Extract the (x, y) coordinate from the center of the cell holding the provided text.  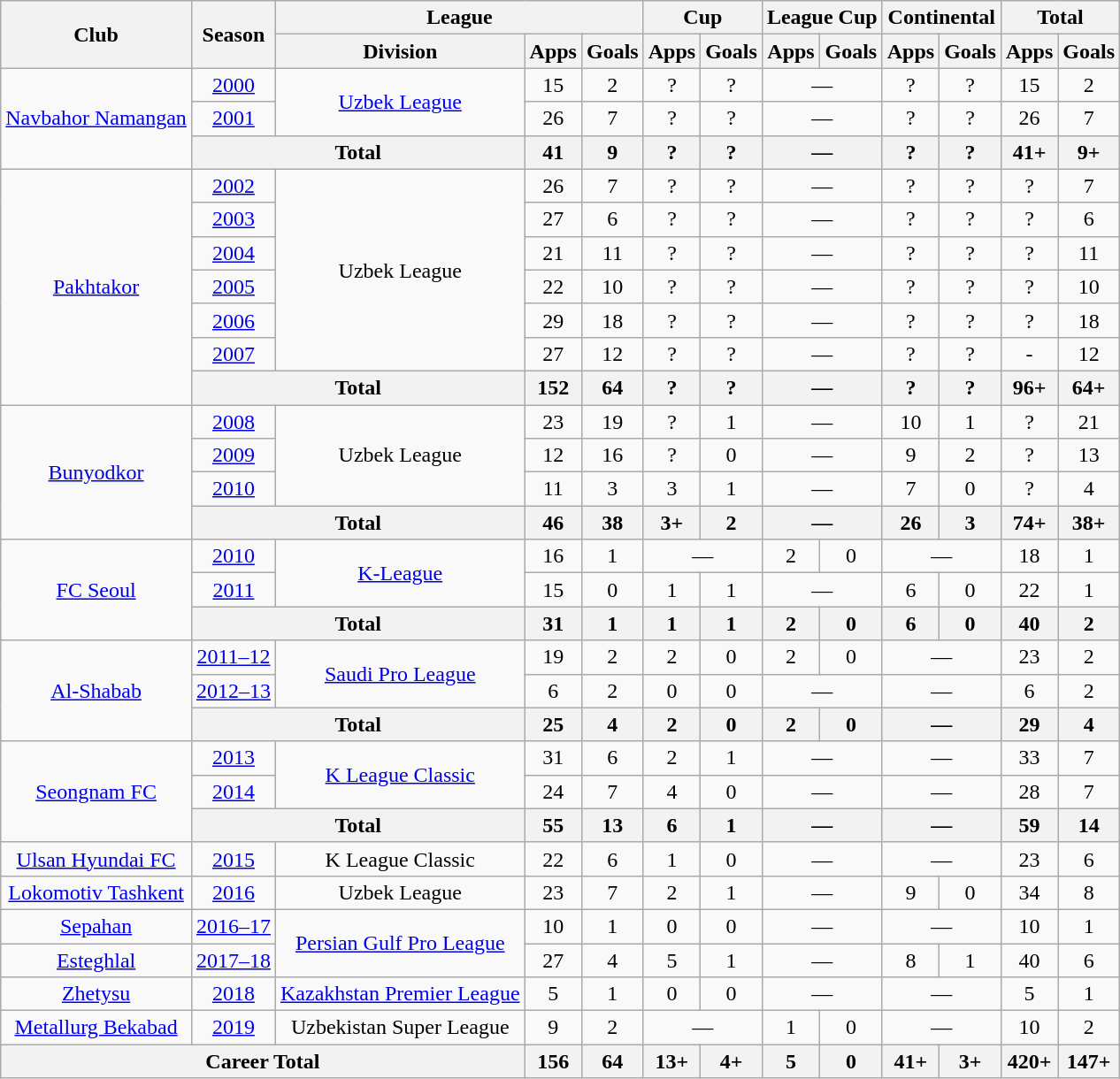
46 (553, 523)
420+ (1029, 1061)
34 (1029, 892)
9+ (1089, 152)
Season (234, 34)
14 (1089, 825)
152 (553, 387)
55 (553, 825)
Continental (941, 18)
Club (96, 34)
2019 (234, 1028)
2017–18 (234, 960)
38+ (1089, 523)
Metallurg Bekabad (96, 1028)
147+ (1089, 1061)
League (459, 18)
Bunyodkor (96, 472)
Lokomotiv Tashkent (96, 892)
25 (553, 724)
24 (553, 792)
2006 (234, 320)
Cup (702, 18)
K-League (400, 573)
2008 (234, 422)
38 (612, 523)
2015 (234, 859)
2007 (234, 354)
Kazakhstan Premier League (400, 994)
2018 (234, 994)
2013 (234, 758)
FC Seoul (96, 590)
28 (1029, 792)
2009 (234, 455)
2001 (234, 119)
Ulsan Hyundai FC (96, 859)
96+ (1029, 387)
Division (400, 51)
64+ (1089, 387)
Zhetysu (96, 994)
2011 (234, 590)
2004 (234, 253)
2014 (234, 792)
Sepahan (96, 926)
Career Total (263, 1061)
2005 (234, 287)
- (1029, 354)
Navbahor Namangan (96, 119)
Al-Shabab (96, 691)
Saudi Pro League (400, 674)
Pakhtakor (96, 287)
2000 (234, 85)
2016 (234, 892)
74+ (1029, 523)
4+ (732, 1061)
2011–12 (234, 657)
2003 (234, 219)
156 (553, 1061)
2012–13 (234, 691)
2016–17 (234, 926)
League Cup (822, 18)
Esteghlal (96, 960)
13+ (671, 1061)
Seongnam FC (96, 792)
2002 (234, 186)
59 (1029, 825)
Persian Gulf Pro League (400, 943)
41 (553, 152)
Uzbekistan Super League (400, 1028)
33 (1029, 758)
